Identify which cell holds the provided text, then report its (X, Y) central coordinate. 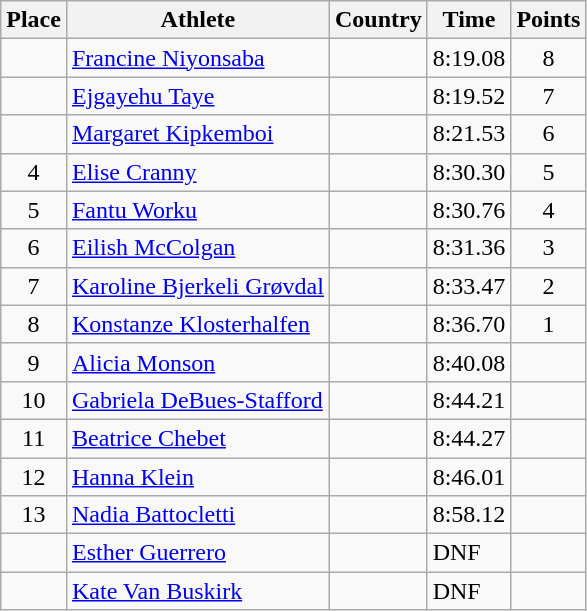
Place (34, 20)
8:19.08 (469, 58)
Kate Van Buskirk (198, 591)
Francine Niyonsaba (198, 58)
Karoline Bjerkeli Grøvdal (198, 286)
10 (34, 400)
8:40.08 (469, 362)
11 (34, 438)
Time (469, 20)
8:44.27 (469, 438)
2 (548, 286)
8:36.70 (469, 324)
Nadia Battocletti (198, 515)
8:33.47 (469, 286)
8:58.12 (469, 515)
Gabriela DeBues-Stafford (198, 400)
Athlete (198, 20)
8:46.01 (469, 477)
Beatrice Chebet (198, 438)
9 (34, 362)
Margaret Kipkemboi (198, 134)
3 (548, 248)
1 (548, 324)
Elise Cranny (198, 172)
Konstanze Klosterhalfen (198, 324)
Fantu Worku (198, 210)
8:44.21 (469, 400)
Hanna Klein (198, 477)
Esther Guerrero (198, 553)
12 (34, 477)
Ejgayehu Taye (198, 96)
8:31.36 (469, 248)
Alicia Monson (198, 362)
8:30.76 (469, 210)
13 (34, 515)
Points (548, 20)
8:21.53 (469, 134)
Eilish McColgan (198, 248)
Country (378, 20)
8:30.30 (469, 172)
8:19.52 (469, 96)
